Find where the given text appears and provide that cell's center as (x, y) coordinate. 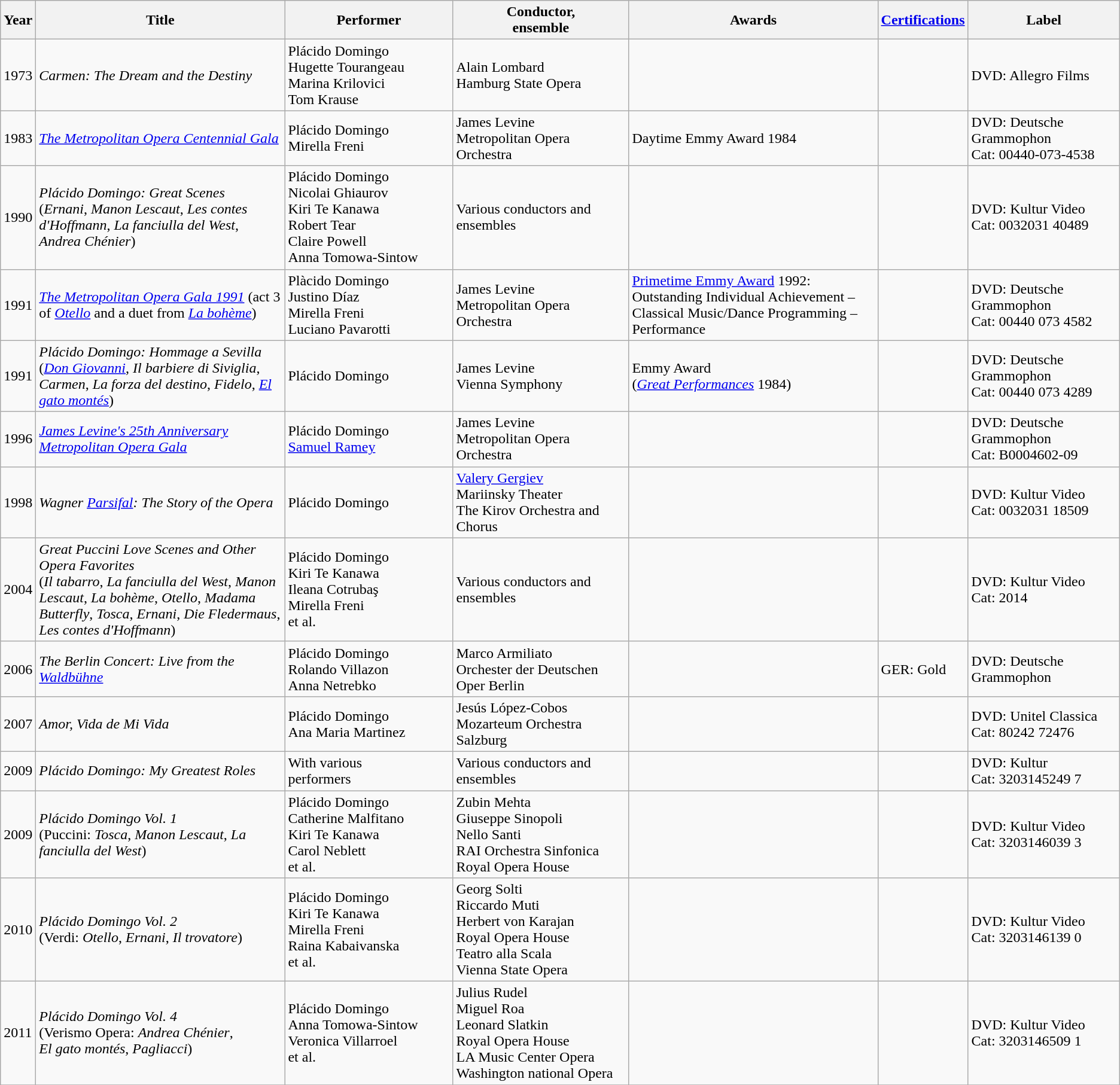
DVD: Deutsche GrammophonCat: 00440 073 4582 (1043, 305)
The Metropolitan Opera Gala 1991 (act 3 of Otello and a duet from La bohème) (160, 305)
DVD: Deutsche GrammophonCat: B0004602-09 (1043, 439)
DVD: Deutsche GrammophonCat: 00440-073-4538 (1043, 138)
1983 (18, 138)
DVD: Kultur VideoCat: 3203146139 0 (1043, 929)
2006 (18, 669)
Performer (369, 20)
2004 (18, 590)
1973 (18, 75)
Marco ArmiliatoOrchester der Deutschen Oper Berlin (541, 669)
Plácido Domingo Vol. 4 (Verismo Opera: Andrea Chénier,El gato montés, Pagliacci) (160, 1034)
Daytime Emmy Award 1984 (753, 138)
Awards (753, 20)
Plácido DomingoHugette TourangeauMarina KriloviciTom Krause (369, 75)
GER: Gold (923, 669)
With various performers (369, 770)
DVD: Kultur VideoCat: 0032031 18509 (1043, 502)
2011 (18, 1034)
The Berlin Concert: Live from the Waldbühne (160, 669)
Julius RudelMiguel RoaLeonard SlatkinRoyal Opera HouseLA Music Center OperaWashington national Opera (541, 1034)
DVD: Kultur Video Cat: 0032031 40489 (1043, 218)
1996 (18, 439)
2010 (18, 929)
Plácido DomingoAnna Tomowa-SintowVeronica Villarroel et al. (369, 1034)
DVD: Kultur VideoCat: 3203146039 3 (1043, 834)
Plácido DomingoKiri Te KanawaIleana CotrubaşMirella Freni et al. (369, 590)
Conductor,ensemble (541, 20)
DVD: Deutsche GrammophonCat: 00440 073 4289 (1043, 376)
Year (18, 20)
2007 (18, 724)
James Levine's 25th Anniversary Metropolitan Opera Gala (160, 439)
DVD: Kultur VideoCat: 3203146509 1 (1043, 1034)
Emmy Award(Great Performances 1984) (753, 376)
Title (160, 20)
Plácido DomingoCatherine MalfitanoKiri Te KanawaCarol Neblett et al. (369, 834)
Amor, Vida de Mi Vida (160, 724)
Plácido DomingoNicolai GhiaurovKiri Te KanawaRobert TearClaire PowellAnna Tomowa-Sintow (369, 218)
Zubin MehtaGiuseppe SinopoliNello SantiRAI Orchestra SinfonicaRoyal Opera House (541, 834)
DVD: Deutsche Grammophon (1043, 669)
Plácido DomingoKiri Te KanawaMirella FreniRaina Kabaivanska et al. (369, 929)
Plácido Domingo Vol. 2 (Verdi: Otello, Ernani, Il trovatore) (160, 929)
DVD: Allegro Films (1043, 75)
Plácido Domingo: My Greatest Roles (160, 770)
Jesús López-CobosMozarteum Orchestra Salzburg (541, 724)
1998 (18, 502)
Plácido DomingoMirella Freni (369, 138)
Plácido Domingo: Hommage a Sevilla(Don Giovanni, Il barbiere di Siviglia, Carmen, La forza del destino, Fidelo, El gato montés) (160, 376)
Primetime Emmy Award 1992: Outstanding Individual Achievement – Classical Music/Dance Programming – Performance (753, 305)
James LevineVienna Symphony (541, 376)
DVD: KulturCat: 3203145249 7 (1043, 770)
Georg SoltiRiccardo MutiHerbert von KarajanRoyal Opera HouseTeatro alla ScalaVienna State Opera (541, 929)
Valery GergievMariinsky TheaterThe Kirov Orchestra and Chorus (541, 502)
Plácido DomingoAna Maria Martinez (369, 724)
Plácido Domingo Vol. 1 (Puccini: Tosca, Manon Lescaut, La fanciulla del West) (160, 834)
1990 (18, 218)
Plácido Domingo: Great Scenes(Ernani, Manon Lescaut, Les contes d'Hoffmann, La fanciulla del West, Andrea Chénier) (160, 218)
Certifications (923, 20)
DVD: Kultur VideoCat: 2014 (1043, 590)
Carmen: The Dream and the Destiny (160, 75)
Plácido DomingoRolando VillazonAnna Netrebko (369, 669)
Wagner Parsifal: The Story of the Opera (160, 502)
The Metropolitan Opera Centennial Gala (160, 138)
Plàcido DomingoJustino DíazMirella FreniLuciano Pavarotti (369, 305)
Label (1043, 20)
Alain LombardHamburg State Opera (541, 75)
Plácido DomingoSamuel Ramey (369, 439)
DVD: Unitel ClassicaCat: 80242 72476 (1043, 724)
